Extract the (X, Y) coordinate from the center of the cell holding the provided text.  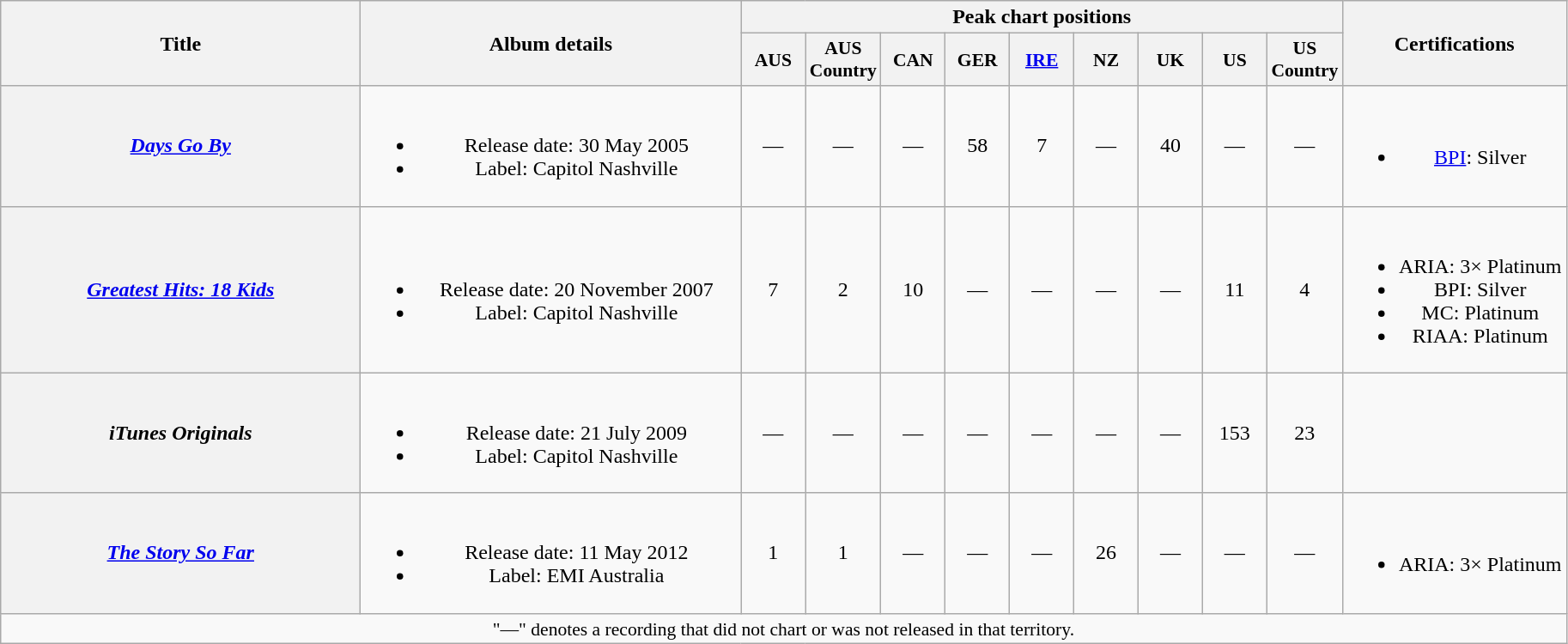
Greatest Hits: 18 Kids (180, 289)
Release date: 11 May 2012Label: EMI Australia (551, 553)
ARIA: 3× PlatinumBPI: SilverMC: PlatinumRIAA: Platinum (1455, 289)
153 (1235, 433)
40 (1171, 146)
2 (843, 289)
AUS Country (843, 60)
Release date: 20 November 2007Label: Capitol Nashville (551, 289)
Peak chart positions (1042, 17)
Release date: 30 May 2005Label: Capitol Nashville (551, 146)
58 (977, 146)
Title (180, 43)
UK (1171, 60)
10 (914, 289)
4 (1304, 289)
US (1235, 60)
ARIA: 3× Platinum (1455, 553)
AUS (773, 60)
CAN (914, 60)
26 (1106, 553)
23 (1304, 433)
NZ (1106, 60)
IRE (1042, 60)
The Story So Far (180, 553)
Album details (551, 43)
11 (1235, 289)
iTunes Originals (180, 433)
GER (977, 60)
US Country (1304, 60)
"—" denotes a recording that did not chart or was not released in that territory. (783, 629)
BPI: Silver (1455, 146)
Release date: 21 July 2009Label: Capitol Nashville (551, 433)
Certifications (1455, 43)
Days Go By (180, 146)
